Search for the cell housing the specified text and yield its (X, Y) center coordinate. 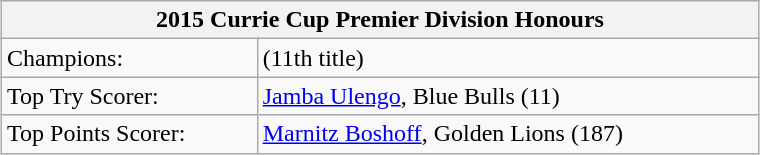
(11th title) (508, 58)
Champions: (130, 58)
Jamba Ulengo, Blue Bulls (11) (508, 96)
2015 Currie Cup Premier Division Honours (380, 20)
Top Points Scorer: (130, 134)
Top Try Scorer: (130, 96)
Marnitz Boshoff, Golden Lions (187) (508, 134)
